Output the (x, y) coordinate of the center of the cell containing the given text.  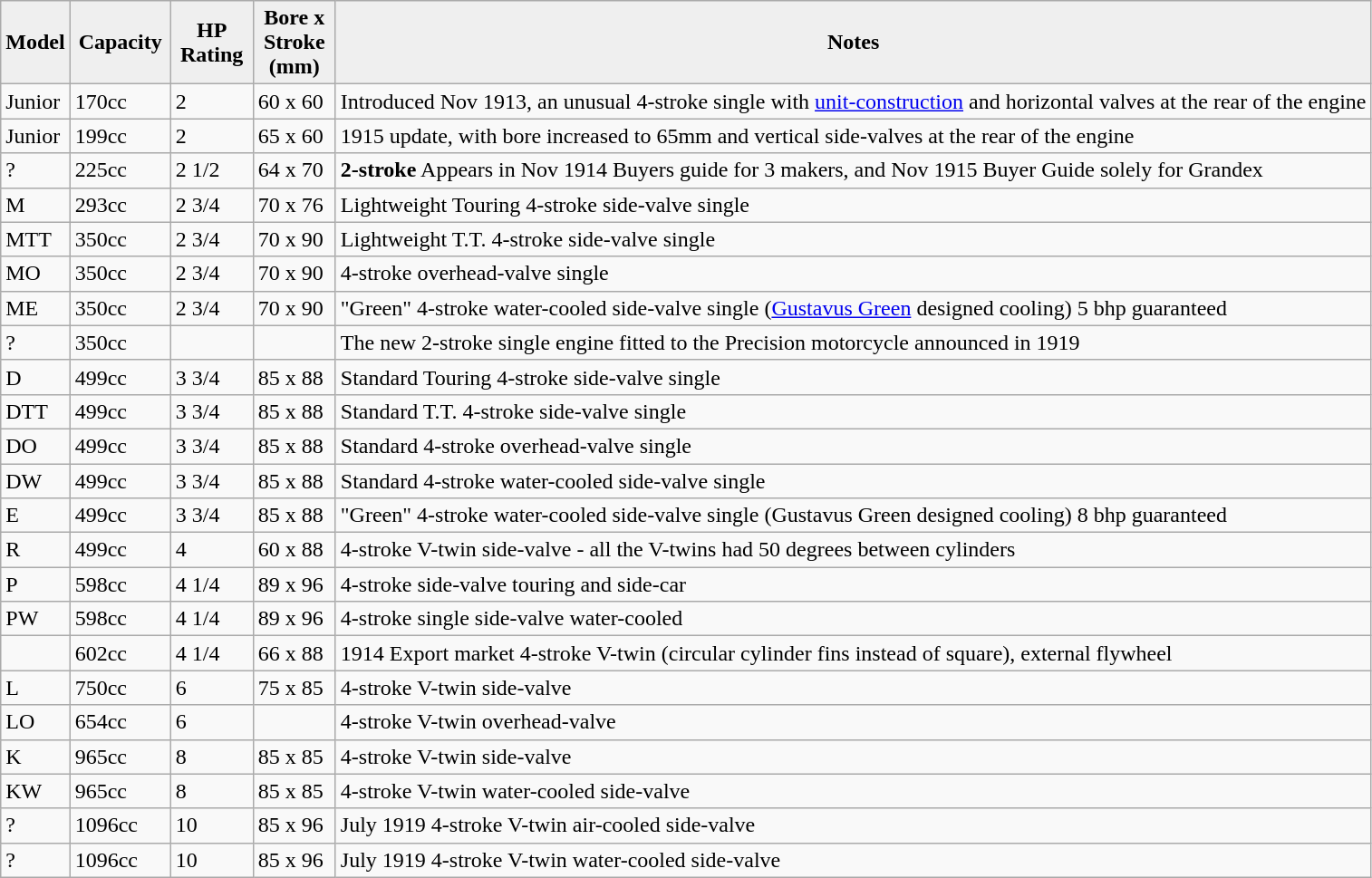
DTT (35, 411)
Bore x Stroke (mm) (294, 43)
4-stroke single side-valve water-cooled (854, 619)
Capacity (120, 43)
DW (35, 481)
4-stroke V-twin side-valve - all the V-twins had 50 degrees between cylinders (854, 550)
75 x 85 (294, 688)
65 x 60 (294, 136)
MO (35, 274)
2-stroke Appears in Nov 1914 Buyers guide for 3 makers, and Nov 1915 Buyer Guide solely for Grandex (854, 170)
"Green" 4-stroke water-cooled side-valve single (Gustavus Green designed cooling) 5 bhp guaranteed (854, 308)
Standard 4-stroke overhead-valve single (854, 446)
K (35, 757)
4-stroke V-twin overhead-valve (854, 722)
"Green" 4-stroke water-cooled side-valve single (Gustavus Green designed cooling) 8 bhp guaranteed (854, 516)
Introduced Nov 1913, an unusual 4-stroke single with unit-construction and horizontal valves at the rear of the engine (854, 101)
4-stroke side-valve touring and side-car (854, 584)
4 (212, 550)
L (35, 688)
4-stroke V-twin water-cooled side-valve (854, 791)
MTT (35, 239)
July 1919 4-stroke V-twin water-cooled side-valve (854, 860)
Standard 4-stroke water-cooled side-valve single (854, 481)
July 1919 4-stroke V-twin air-cooled side-valve (854, 825)
R (35, 550)
Notes (854, 43)
KW (35, 791)
1914 Export market 4-stroke V-twin (circular cylinder fins instead of square), external flywheel (854, 653)
170cc (120, 101)
The new 2-stroke single engine fitted to the Precision motorcycle announced in 1919 (854, 343)
2 1/2 (212, 170)
1915 update, with bore increased to 65mm and vertical side-valves at the rear of the engine (854, 136)
DO (35, 446)
4-stroke overhead-valve single (854, 274)
750cc (120, 688)
ME (35, 308)
D (35, 377)
HP Rating (212, 43)
Standard Touring 4-stroke side-valve single (854, 377)
P (35, 584)
60 x 60 (294, 101)
64 x 70 (294, 170)
Standard T.T. 4-stroke side-valve single (854, 411)
602cc (120, 653)
66 x 88 (294, 653)
E (35, 516)
Lightweight T.T. 4-stroke side-valve single (854, 239)
Lightweight Touring 4-stroke side-valve single (854, 205)
654cc (120, 722)
Model (35, 43)
60 x 88 (294, 550)
PW (35, 619)
199cc (120, 136)
225cc (120, 170)
293cc (120, 205)
LO (35, 722)
70 x 76 (294, 205)
M (35, 205)
